Detect which cell encompasses the target text, then output its (x, y) center coordinate. 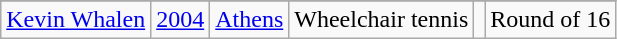
Kevin Whalen (76, 20)
2004 (180, 20)
Athens (250, 20)
Round of 16 (550, 20)
Wheelchair tennis (382, 20)
